Provide the (X, Y) coordinate of the cell's center where the given text is located.  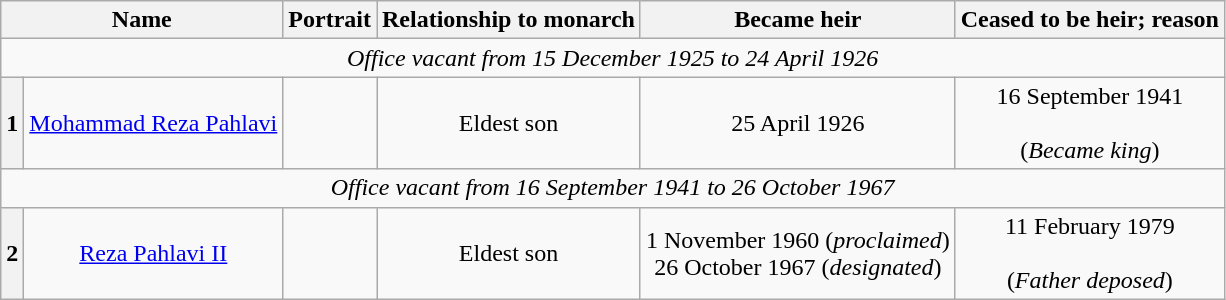
2 (12, 253)
11 February 1979(Father deposed) (1090, 253)
Name (142, 20)
1 November 1960 (proclaimed)26 October 1967 (designated) (798, 253)
Portrait (330, 20)
Became heir (798, 20)
Relationship to monarch (508, 20)
Reza Pahlavi II (154, 253)
Mohammad Reza Pahlavi (154, 123)
1 (12, 123)
Ceased to be heir; reason (1090, 20)
Office vacant from 15 December 1925 to 24 April 1926 (613, 58)
Office vacant from 16 September 1941 to 26 October 1967 (613, 188)
25 April 1926 (798, 123)
16 September 1941(Became king) (1090, 123)
